For the text-containing cell, return its midpoint in (x, y) coordinate format. 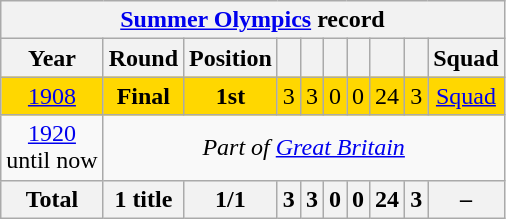
1920until now (52, 148)
Summer Olympics record (252, 20)
Year (52, 58)
1 title (143, 199)
1st (231, 96)
Final (143, 96)
– (466, 199)
Position (231, 58)
Total (52, 199)
Round (143, 58)
1908 (52, 96)
1/1 (231, 199)
Part of Great Britain (304, 148)
